Extract the [x, y] coordinate from the center of the cell holding the provided text.  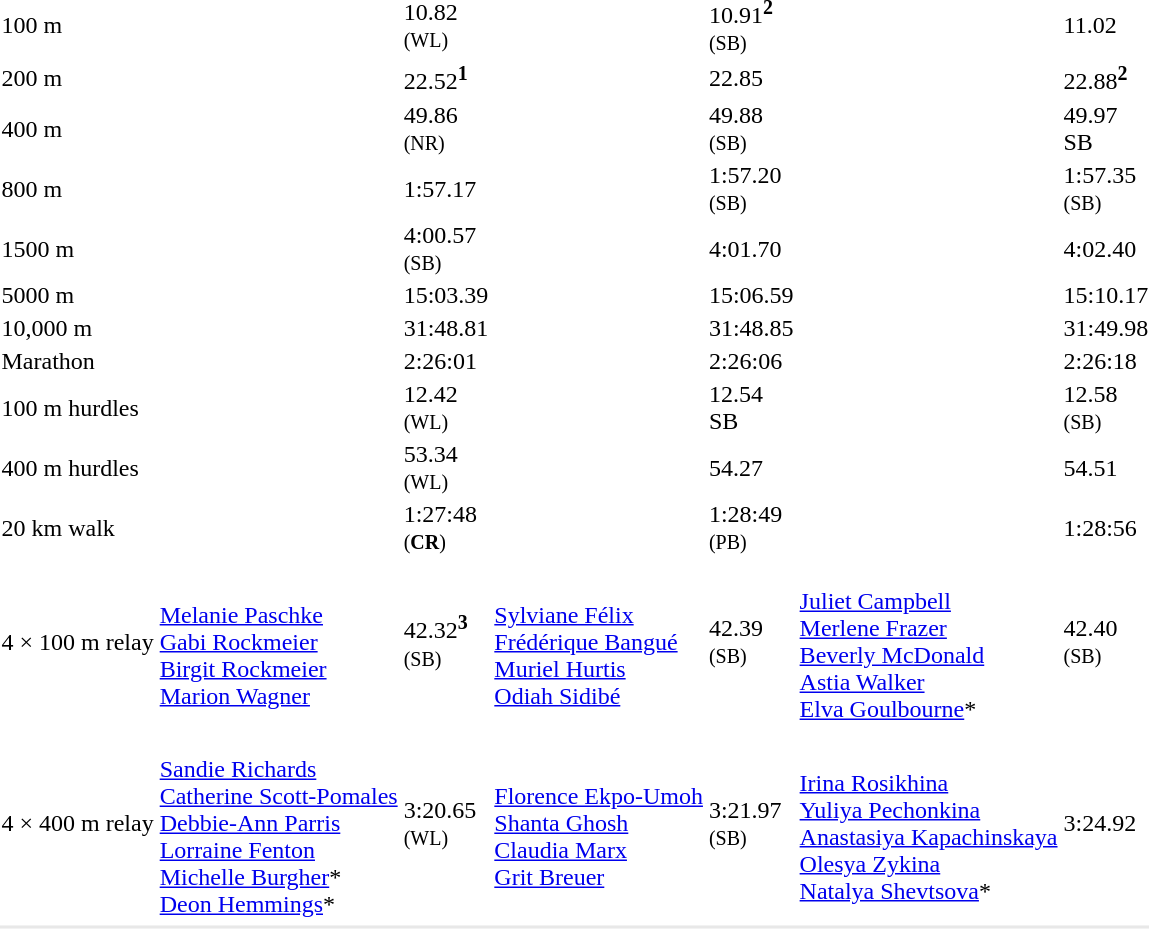
Sandie RichardsCatherine Scott-PomalesDebbie-Ann ParrisLorraine FentonMichelle Burgher*Deon Hemmings* [278, 823]
42.39(SB) [751, 642]
42.323(SB) [446, 642]
1500 m [78, 248]
Melanie PaschkeGabi RockmeierBirgit RockmeierMarion Wagner [278, 642]
Irina RosikhinaYuliya PechonkinaAnastasiya KapachinskayaOlesya ZykinaNatalya Shevtsova* [928, 823]
800 m [78, 188]
200 m [78, 78]
20 km walk [78, 528]
400 m hurdles [78, 468]
2:26:06 [751, 361]
1:27:48(CR) [446, 528]
53.34(WL) [446, 468]
15:03.39 [446, 295]
22.521 [446, 78]
31:48.85 [751, 328]
4 × 100 m relay [78, 642]
3:21.97(SB) [751, 823]
100 m hurdles [78, 408]
12.42(WL) [446, 408]
400 m [78, 128]
4:00.57(SB) [446, 248]
22.85 [751, 78]
Marathon [78, 361]
12.54SB [751, 408]
4 × 400 m relay [78, 823]
Juliet CampbellMerlene FrazerBeverly McDonaldAstia WalkerElva Goulbourne* [928, 642]
2:26:01 [446, 361]
5000 m [78, 295]
1:57.20(SB) [751, 188]
1:28:49(PB) [751, 528]
4:01.70 [751, 248]
3:20.65(WL) [446, 823]
Sylviane FélixFrédérique BanguéMuriel HurtisOdiah Sidibé [599, 642]
54.27 [751, 468]
31:48.81 [446, 328]
10,000 m [78, 328]
Florence Ekpo-UmohShanta GhoshClaudia MarxGrit Breuer [599, 823]
15:06.59 [751, 295]
1:57.17 [446, 188]
49.88(SB) [751, 128]
49.86(NR) [446, 128]
